Provide the [x, y] coordinate of the cell's center where the given text is located.  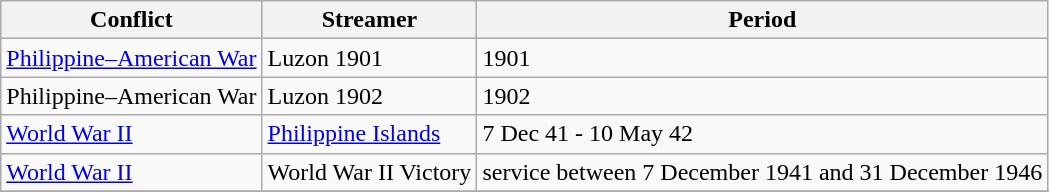
Luzon 1902 [370, 96]
service between 7 December 1941 and 31 December 1946 [762, 172]
Period [762, 20]
1901 [762, 58]
Streamer [370, 20]
Philippine Islands [370, 134]
Conflict [132, 20]
1902 [762, 96]
Luzon 1901 [370, 58]
7 Dec 41 - 10 May 42 [762, 134]
World War II Victory [370, 172]
